Return (X, Y) of the center of cell containing provided text 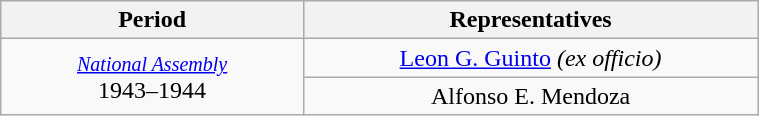
National Assembly1943–1944 (152, 77)
Representatives (530, 20)
Period (152, 20)
Leon G. Guinto (ex officio) (530, 58)
Alfonso E. Mendoza (530, 96)
